Scan for the cell matching the given text and deliver its [x, y] coordinate at center. 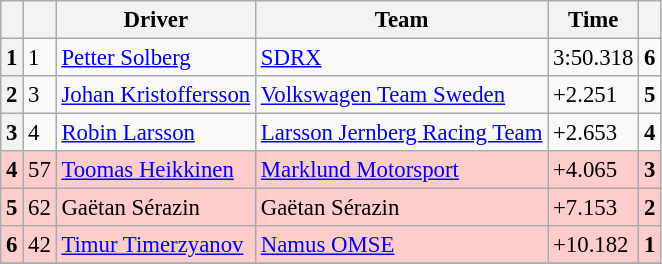
3:50.318 [594, 58]
+4.065 [594, 170]
+10.182 [594, 245]
+2.653 [594, 133]
Time [594, 20]
Team [401, 20]
Namus OMSE [401, 245]
+7.153 [594, 208]
Timur Timerzyanov [156, 245]
Driver [156, 20]
Robin Larsson [156, 133]
Toomas Heikkinen [156, 170]
Petter Solberg [156, 58]
SDRX [401, 58]
Marklund Motorsport [401, 170]
+2.251 [594, 95]
62 [40, 208]
42 [40, 245]
57 [40, 170]
Johan Kristoffersson [156, 95]
Larsson Jernberg Racing Team [401, 133]
Volkswagen Team Sweden [401, 95]
